Find where the given text appears and provide that cell's center as [X, Y] coordinate. 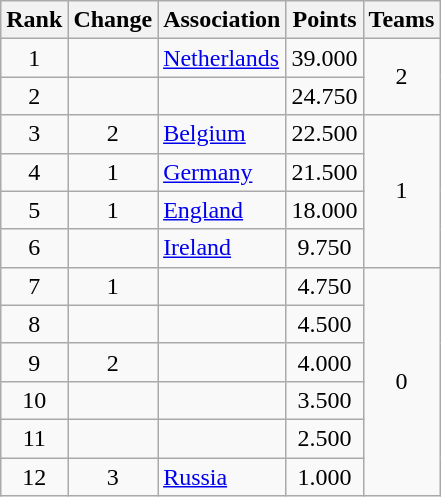
18.000 [324, 210]
10 [34, 400]
21.500 [324, 172]
4.500 [324, 324]
0 [402, 381]
5 [34, 210]
Belgium [222, 134]
11 [34, 438]
24.750 [324, 96]
9.750 [324, 248]
4.750 [324, 286]
Netherlands [222, 58]
6 [34, 248]
Rank [34, 20]
England [222, 210]
1.000 [324, 477]
4.000 [324, 362]
8 [34, 324]
22.500 [324, 134]
Association [222, 20]
Ireland [222, 248]
Germany [222, 172]
Change [113, 20]
3.500 [324, 400]
Russia [222, 477]
Points [324, 20]
4 [34, 172]
9 [34, 362]
Teams [402, 20]
12 [34, 477]
39.000 [324, 58]
2.500 [324, 438]
7 [34, 286]
